Locate the cell with the specified text and output its [x, y] center coordinate. 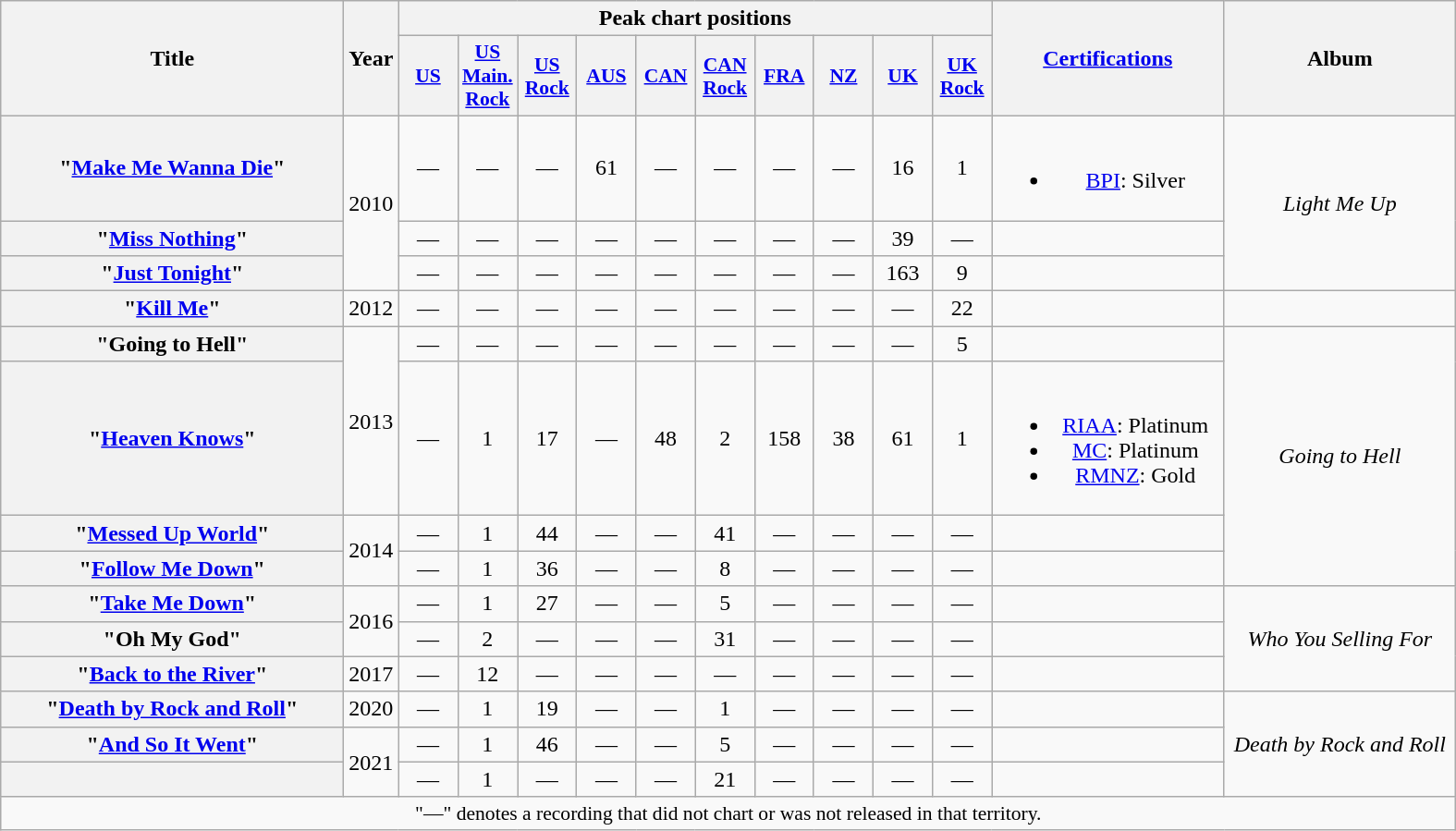
22 [962, 309]
"—" denotes a recording that did not chart or was not released in that territory. [728, 813]
BPI: Silver [1107, 168]
2012 [372, 309]
39 [902, 238]
36 [547, 568]
38 [843, 438]
Title [172, 59]
Certifications [1107, 59]
"Death by Rock and Roll" [172, 709]
17 [547, 438]
Who You Selling For [1340, 639]
CAN [666, 76]
AUS [606, 76]
2021 [372, 762]
"Back to the River" [172, 674]
158 [784, 438]
46 [547, 744]
RIAA: PlatinumMC: PlatinumRMNZ: Gold [1107, 438]
16 [902, 168]
2017 [372, 674]
"Make Me Wanna Die" [172, 168]
UK [902, 76]
USMain.Rock [488, 76]
US [428, 76]
27 [547, 604]
Light Me Up [1340, 203]
CANRock [725, 76]
163 [902, 274]
12 [488, 674]
2020 [372, 709]
"Oh My God" [172, 639]
2013 [372, 422]
44 [547, 533]
"Going to Hell" [172, 344]
9 [962, 274]
UKRock [962, 76]
8 [725, 568]
31 [725, 639]
"Heaven Knows" [172, 438]
"And So It Went" [172, 744]
Death by Rock and Roll [1340, 744]
"Messed Up World" [172, 533]
USRock [547, 76]
41 [725, 533]
"Follow Me Down" [172, 568]
"Just Tonight" [172, 274]
2016 [372, 621]
19 [547, 709]
"Take Me Down" [172, 604]
Peak chart positions [695, 18]
Year [372, 59]
2010 [372, 203]
21 [725, 779]
2014 [372, 551]
"Miss Nothing" [172, 238]
FRA [784, 76]
NZ [843, 76]
Album [1340, 59]
"Kill Me" [172, 309]
Going to Hell [1340, 457]
48 [666, 438]
